Return the [X, Y] coordinate for the center point of the cell that contains the specified text.  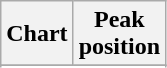
Peakposition [119, 34]
Chart [37, 34]
